Output the (x, y) coordinate of the center of the cell containing the given text.  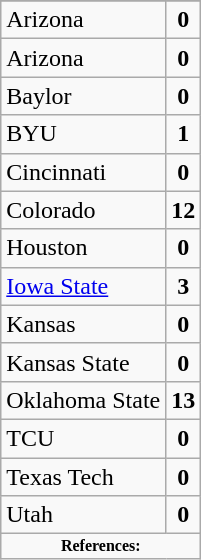
Utah (84, 515)
Kansas State (84, 362)
Houston (84, 248)
Colorado (84, 210)
References: (101, 546)
Baylor (84, 96)
Oklahoma State (84, 400)
Texas Tech (84, 477)
Cincinnati (84, 172)
BYU (84, 134)
Iowa State (84, 286)
Kansas (84, 324)
13 (184, 400)
TCU (84, 438)
12 (184, 210)
3 (184, 286)
1 (184, 134)
